Find where the given text appears and provide that cell's center as [X, Y] coordinate. 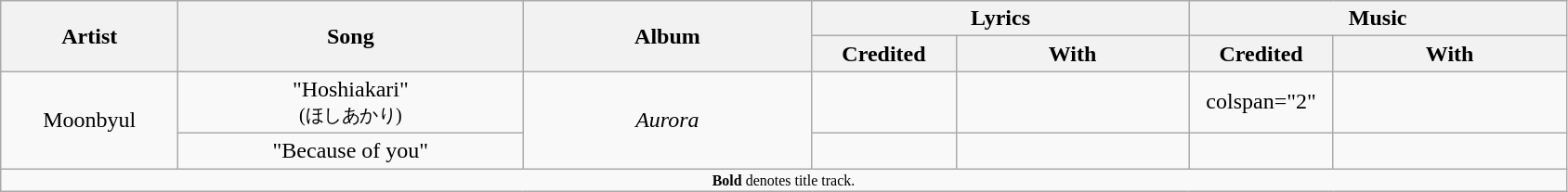
Music [1378, 19]
Album [667, 36]
Artist [89, 36]
Song [351, 36]
Lyrics [1000, 19]
Bold denotes title track. [784, 180]
Moonbyul [89, 121]
"Because of you" [351, 150]
"Hoshiakari" (ほしあかり) [351, 102]
Aurora [667, 121]
colspan="2" [1261, 102]
